From the cell containing the given text, extract its center point as [x, y] coordinate. 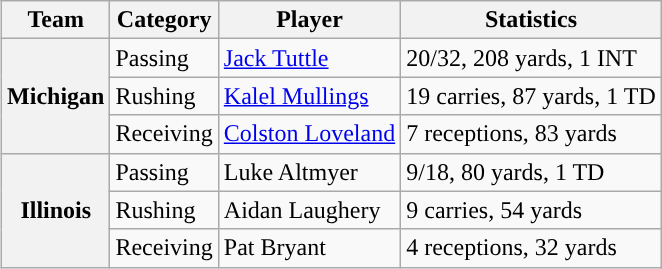
20/32, 208 yards, 1 INT [532, 58]
Luke Altmyer [309, 172]
Illinois [56, 210]
Kalel Mullings [309, 96]
Jack Tuttle [309, 58]
Michigan [56, 96]
Pat Bryant [309, 248]
Team [56, 20]
Colston Loveland [309, 134]
Aidan Laughery [309, 210]
19 carries, 87 yards, 1 TD [532, 96]
Category [164, 20]
Player [309, 20]
7 receptions, 83 yards [532, 134]
4 receptions, 32 yards [532, 248]
9/18, 80 yards, 1 TD [532, 172]
9 carries, 54 yards [532, 210]
Statistics [532, 20]
